Detect which cell encompasses the target text, then output its (x, y) center coordinate. 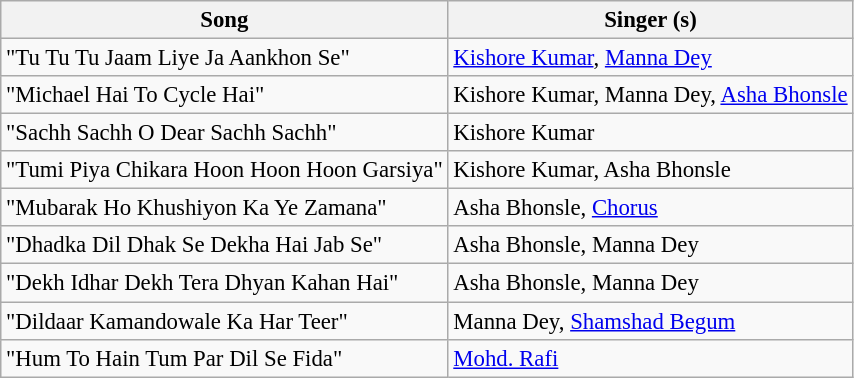
Kishore Kumar, Asha Bhonsle (650, 170)
Kishore Kumar, Manna Dey, Asha Bhonsle (650, 95)
"Tumi Piya Chikara Hoon Hoon Hoon Garsiya" (224, 170)
Song (224, 20)
"Michael Hai To Cycle Hai" (224, 95)
"Mubarak Ho Khushiyon Ka Ye Zamana" (224, 208)
"Tu Tu Tu Jaam Liye Ja Aankhon Se" (224, 58)
Kishore Kumar, Manna Dey (650, 58)
Singer (s) (650, 20)
"Hum To Hain Tum Par Dil Se Fida" (224, 358)
"Sachh Sachh O Dear Sachh Sachh" (224, 133)
"Dildaar Kamandowale Ka Har Teer" (224, 321)
Manna Dey, Shamshad Begum (650, 321)
Kishore Kumar (650, 133)
Mohd. Rafi (650, 358)
Asha Bhonsle, Chorus (650, 208)
"Dekh Idhar Dekh Tera Dhyan Kahan Hai" (224, 283)
"Dhadka Dil Dhak Se Dekha Hai Jab Se" (224, 245)
